Extract the [X, Y] coordinate from the center of the cell holding the provided text.  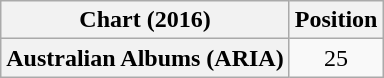
Australian Albums (ARIA) [145, 58]
Chart (2016) [145, 20]
25 [336, 58]
Position [336, 20]
